From the cell containing the given text, extract its center point as [x, y] coordinate. 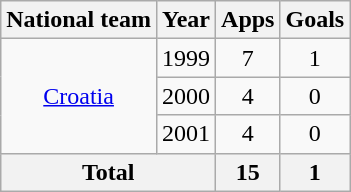
National team [79, 20]
7 [248, 58]
Croatia [79, 96]
2001 [186, 134]
Apps [248, 20]
Total [108, 172]
15 [248, 172]
1999 [186, 58]
Year [186, 20]
Goals [315, 20]
2000 [186, 96]
